Find where the given text appears and provide that cell's center as (x, y) coordinate. 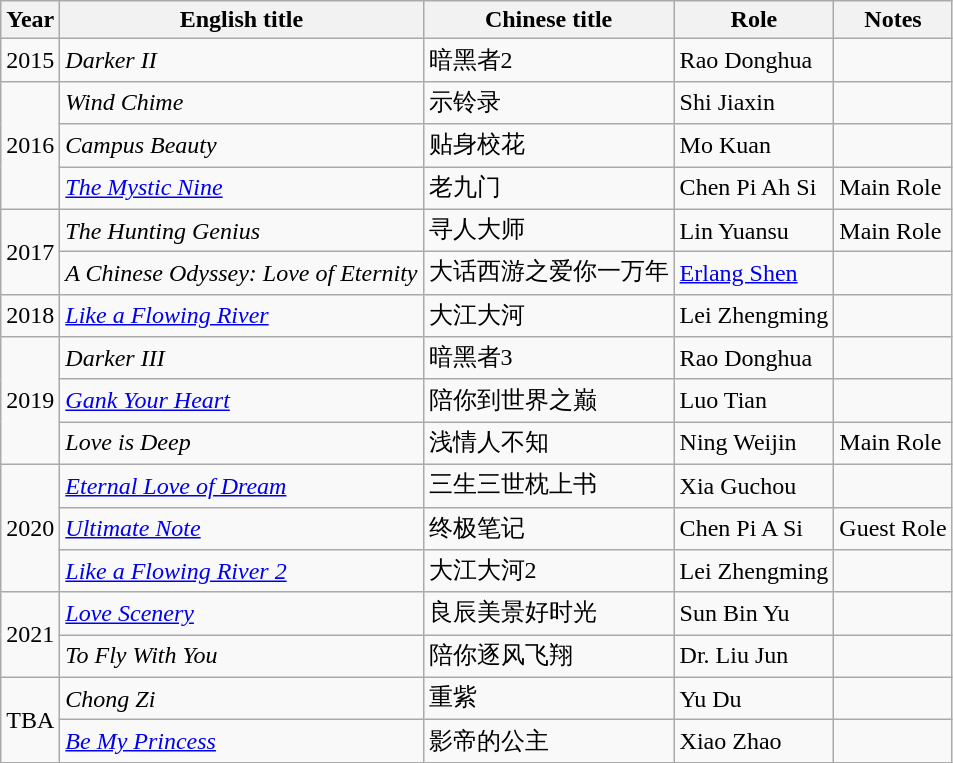
Like a Flowing River 2 (242, 572)
2020 (30, 528)
Dr. Liu Jun (754, 656)
Love is Deep (242, 444)
暗黑者3 (548, 358)
贴身校花 (548, 146)
Luo Tian (754, 400)
Xiao Zhao (754, 742)
Love Scenery (242, 614)
Campus Beauty (242, 146)
三生三世枕上书 (548, 486)
终极笔记 (548, 528)
大话西游之爱你一万年 (548, 274)
Role (754, 20)
陪你逐风飞翔 (548, 656)
2018 (30, 316)
Sun Bin Yu (754, 614)
影帝的公主 (548, 742)
Chinese title (548, 20)
Darker III (242, 358)
TBA (30, 720)
Shi Jiaxin (754, 102)
示铃录 (548, 102)
2017 (30, 252)
重紫 (548, 698)
寻人大师 (548, 230)
Yu Du (754, 698)
Mo Kuan (754, 146)
Erlang Shen (754, 274)
大江大河 (548, 316)
Ning Weijin (754, 444)
Chong Zi (242, 698)
2015 (30, 60)
Eternal Love of Dream (242, 486)
2016 (30, 145)
The Hunting Genius (242, 230)
To Fly With You (242, 656)
The Mystic Nine (242, 188)
Like a Flowing River (242, 316)
A Chinese Odyssey: Love of Eternity (242, 274)
Year (30, 20)
Be My Princess (242, 742)
Wind Chime (242, 102)
Chen Pi A Si (754, 528)
大江大河2 (548, 572)
Lin Yuansu (754, 230)
陪你到世界之巅 (548, 400)
Gank Your Heart (242, 400)
Xia Guchou (754, 486)
Ultimate Note (242, 528)
2019 (30, 401)
老九门 (548, 188)
Darker II (242, 60)
浅情人不知 (548, 444)
Notes (893, 20)
English title (242, 20)
Guest Role (893, 528)
2021 (30, 634)
良辰美景好时光 (548, 614)
Chen Pi Ah Si (754, 188)
暗黑者2 (548, 60)
